Output the (X, Y) coordinate of the center of the cell containing the given text.  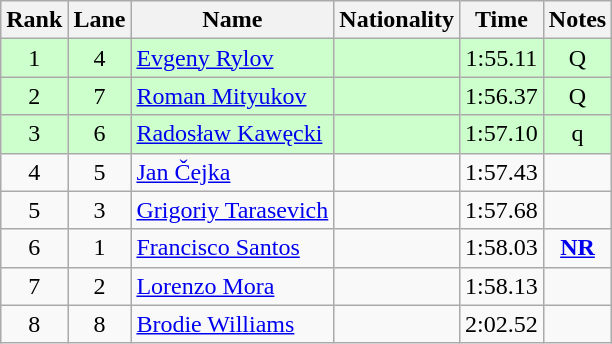
Roman Mityukov (232, 96)
Name (232, 20)
1:57.68 (502, 210)
Lane (100, 20)
1:55.11 (502, 58)
Jan Čejka (232, 172)
NR (577, 248)
Lorenzo Mora (232, 286)
1:58.03 (502, 248)
Brodie Williams (232, 324)
Nationality (397, 20)
Notes (577, 20)
2:02.52 (502, 324)
Francisco Santos (232, 248)
Grigoriy Tarasevich (232, 210)
Radosław Kawęcki (232, 134)
1:57.43 (502, 172)
Time (502, 20)
1:57.10 (502, 134)
Rank (34, 20)
1:58.13 (502, 286)
Evgeny Rylov (232, 58)
q (577, 134)
1:56.37 (502, 96)
